Provide the (X, Y) coordinate of the cell's center where the given text is located.  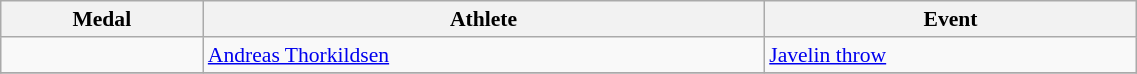
Andreas Thorkildsen (484, 55)
Event (950, 19)
Javelin throw (950, 55)
Athlete (484, 19)
Medal (102, 19)
